Capture the cell that displays the provided text and extract its (X, Y) central coordinate. 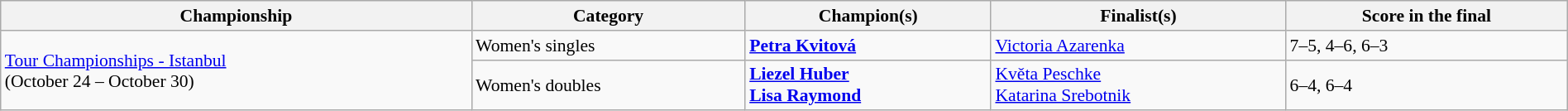
6–4, 6–4 (1427, 84)
Finalist(s) (1138, 16)
Champion(s) (868, 16)
Victoria Azarenka (1138, 46)
Petra Kvitová (868, 46)
Tour Championships - Istanbul(October 24 – October 30) (237, 71)
7–5, 4–6, 6–3 (1427, 46)
Score in the final (1427, 16)
Women's doubles (609, 84)
Květa Peschke Katarina Srebotnik (1138, 84)
Liezel Huber Lisa Raymond (868, 84)
Category (609, 16)
Women's singles (609, 46)
Championship (237, 16)
